Return [x, y] of the center of cell containing provided text 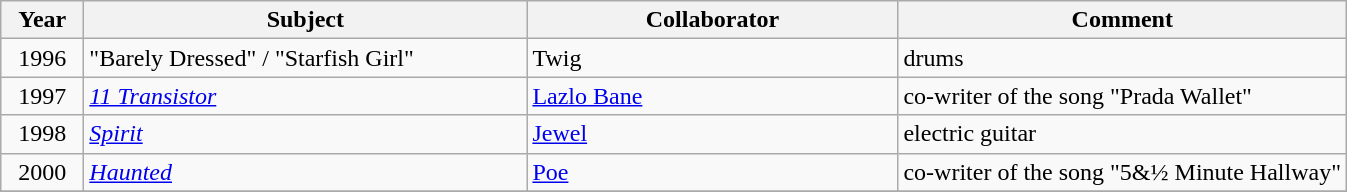
Subject [306, 20]
1997 [42, 96]
Haunted [306, 172]
co-writer of the song "Prada Wallet" [1122, 96]
Twig [712, 58]
electric guitar [1122, 134]
1998 [42, 134]
"Barely Dressed" / "Starfish Girl" [306, 58]
Comment [1122, 20]
drums [1122, 58]
Year [42, 20]
Collaborator [712, 20]
2000 [42, 172]
1996 [42, 58]
Poe [712, 172]
11 Transistor [306, 96]
Spirit [306, 134]
Jewel [712, 134]
co-writer of the song "5&½ Minute Hallway" [1122, 172]
Lazlo Bane [712, 96]
